Identify which cell holds the provided text, then report its [X, Y] central coordinate. 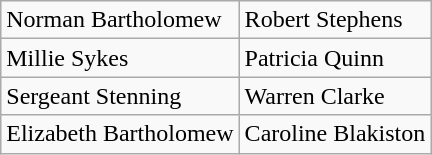
Millie Sykes [120, 58]
Caroline Blakiston [335, 134]
Elizabeth Bartholomew [120, 134]
Sergeant Stenning [120, 96]
Norman Bartholomew [120, 20]
Patricia Quinn [335, 58]
Robert Stephens [335, 20]
Warren Clarke [335, 96]
